Search for the cell housing the specified text and yield its [x, y] center coordinate. 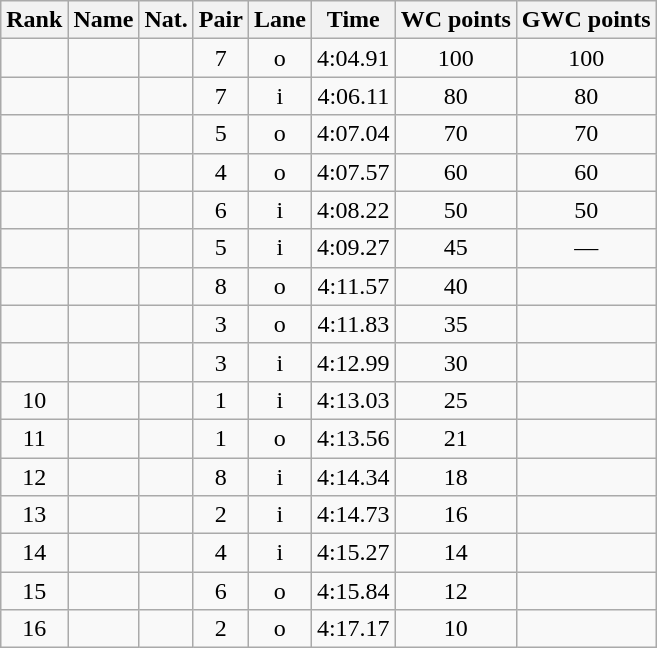
25 [456, 400]
4:13.56 [353, 438]
4:09.27 [353, 248]
4:04.91 [353, 58]
4:14.73 [353, 515]
35 [456, 324]
Nat. [166, 20]
4:15.84 [353, 591]
4:15.27 [353, 553]
13 [34, 515]
GWC points [586, 20]
18 [456, 477]
Name [104, 20]
45 [456, 248]
Time [353, 20]
11 [34, 438]
4:11.83 [353, 324]
Pair [220, 20]
40 [456, 286]
Rank [34, 20]
4:08.22 [353, 210]
4:13.03 [353, 400]
4:14.34 [353, 477]
WC points [456, 20]
4:11.57 [353, 286]
4:12.99 [353, 362]
4:07.57 [353, 172]
4:07.04 [353, 134]
30 [456, 362]
4:17.17 [353, 629]
15 [34, 591]
Lane [280, 20]
4:06.11 [353, 96]
21 [456, 438]
— [586, 248]
